Identify which cell holds the provided text, then report its (X, Y) central coordinate. 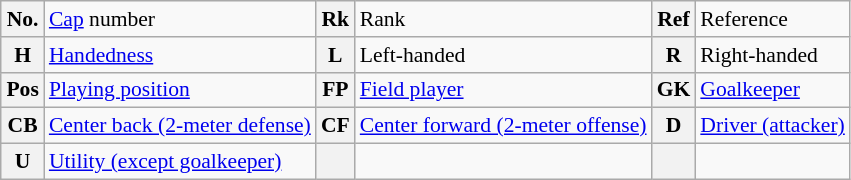
Goalkeeper (772, 90)
Cap number (180, 19)
R (674, 55)
GK (674, 90)
CB (22, 126)
Ref (674, 19)
Rank (504, 19)
Playing position (180, 90)
D (674, 126)
Center back (2-meter defense) (180, 126)
No. (22, 19)
Pos (22, 90)
L (336, 55)
Field player (504, 90)
Rk (336, 19)
Driver (attacker) (772, 126)
Handedness (180, 55)
U (22, 162)
Left-handed (504, 55)
Reference (772, 19)
Utility (except goalkeeper) (180, 162)
Right-handed (772, 55)
CF (336, 126)
H (22, 55)
FP (336, 90)
Center forward (2-meter offense) (504, 126)
